Detect which cell encompasses the target text, then output its (x, y) center coordinate. 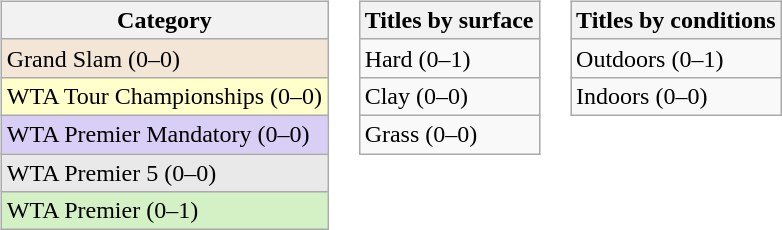
Outdoors (0–1) (676, 58)
Titles by conditions (676, 20)
Clay (0–0) (449, 96)
Category (164, 20)
WTA Premier Mandatory (0–0) (164, 134)
Titles by surface (449, 20)
Indoors (0–0) (676, 96)
WTA Premier 5 (0–0) (164, 173)
Grass (0–0) (449, 134)
Hard (0–1) (449, 58)
WTA Tour Championships (0–0) (164, 96)
WTA Premier (0–1) (164, 211)
Grand Slam (0–0) (164, 58)
